Provide the [X, Y] coordinate of the cell's center where the given text is located.  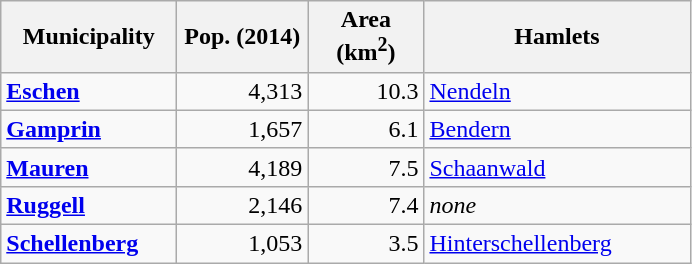
1,053 [242, 244]
Municipality [89, 37]
Mauren [89, 167]
Hamlets [557, 37]
Schaanwald [557, 167]
3.5 [366, 244]
Area (km2) [366, 37]
4,313 [242, 91]
none [557, 205]
7.5 [366, 167]
Schellenberg [89, 244]
1,657 [242, 129]
Nendeln [557, 91]
7.4 [366, 205]
10.3 [366, 91]
2,146 [242, 205]
Bendern [557, 129]
6.1 [366, 129]
Eschen [89, 91]
Pop. (2014) [242, 37]
Hinterschellenberg [557, 244]
4,189 [242, 167]
Gamprin [89, 129]
Ruggell [89, 205]
